Return (x, y) of the center of cell containing provided text 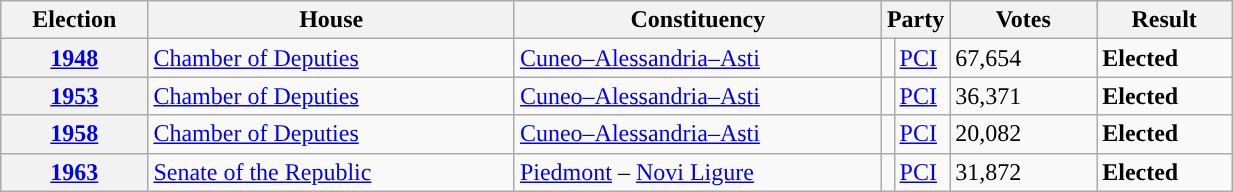
House (331, 20)
1963 (74, 172)
1958 (74, 134)
Result (1164, 20)
20,082 (1024, 134)
Votes (1024, 20)
Party (915, 20)
31,872 (1024, 172)
36,371 (1024, 96)
Election (74, 20)
Senate of the Republic (331, 172)
Piedmont – Novi Ligure (698, 172)
Constituency (698, 20)
1948 (74, 58)
1953 (74, 96)
67,654 (1024, 58)
